Locate the cell with the specified text and output its [x, y] center coordinate. 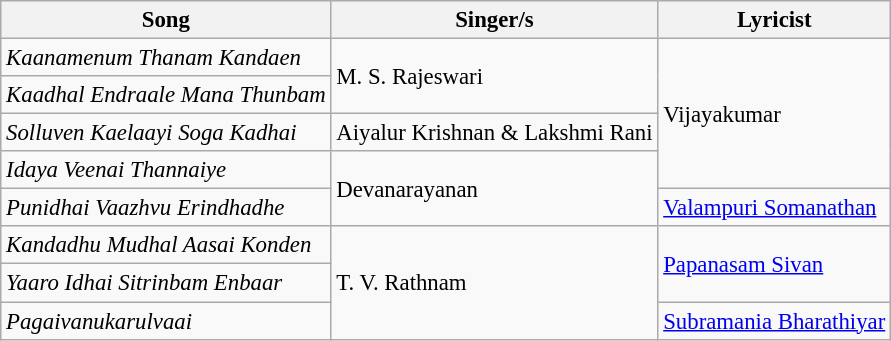
Papanasam Sivan [774, 264]
Idaya Veenai Thannaiye [166, 170]
Kandadhu Mudhal Aasai Konden [166, 245]
T. V. Rathnam [494, 282]
Yaaro Idhai Sitrinbam Enbaar [166, 283]
Kaanamenum Thanam Kandaen [166, 58]
Vijayakumar [774, 114]
Lyricist [774, 20]
Valampuri Somanathan [774, 208]
Kaadhal Endraale Mana Thunbam [166, 95]
Singer/s [494, 20]
Aiyalur Krishnan & Lakshmi Rani [494, 133]
Punidhai Vaazhvu Erindhadhe [166, 208]
Song [166, 20]
Solluven Kaelaayi Soga Kadhai [166, 133]
Pagaivanukarulvaai [166, 321]
M. S. Rajeswari [494, 76]
Devanarayanan [494, 188]
Subramania Bharathiyar [774, 321]
